Determine the (x, y) coordinate at the center of the cell enclosing the given text.  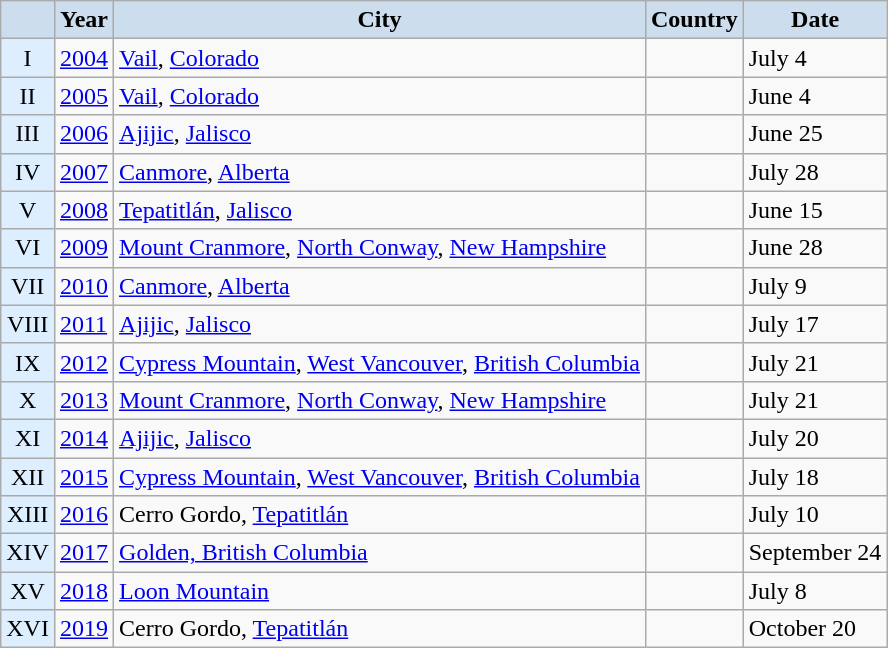
2016 (84, 515)
2017 (84, 553)
X (28, 400)
2015 (84, 477)
III (28, 134)
Country (694, 20)
July 28 (815, 172)
July 20 (815, 438)
XI (28, 438)
VI (28, 248)
July 8 (815, 591)
I (28, 58)
2012 (84, 362)
Tepatitlán, Jalisco (380, 210)
2005 (84, 96)
July 4 (815, 58)
Date (815, 20)
II (28, 96)
XII (28, 477)
VII (28, 286)
July 18 (815, 477)
June 15 (815, 210)
2013 (84, 400)
2018 (84, 591)
2014 (84, 438)
June 28 (815, 248)
IX (28, 362)
IV (28, 172)
V (28, 210)
2006 (84, 134)
XIII (28, 515)
Loon Mountain (380, 591)
2008 (84, 210)
2011 (84, 324)
XIV (28, 553)
July 17 (815, 324)
VIII (28, 324)
Golden, British Columbia (380, 553)
September 24 (815, 553)
2004 (84, 58)
XVI (28, 629)
June 4 (815, 96)
June 25 (815, 134)
October 20 (815, 629)
XV (28, 591)
Year (84, 20)
2007 (84, 172)
July 9 (815, 286)
July 10 (815, 515)
2009 (84, 248)
City (380, 20)
2019 (84, 629)
2010 (84, 286)
